Pinpoint the cell where the given text exists, returning its [x, y] midpoint coordinate. 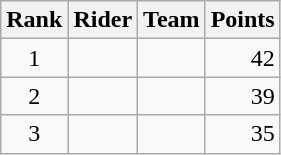
3 [34, 134]
39 [242, 96]
Team [172, 20]
35 [242, 134]
2 [34, 96]
Points [242, 20]
1 [34, 58]
42 [242, 58]
Rank [34, 20]
Rider [103, 20]
